Detect which cell encompasses the target text, then output its (x, y) center coordinate. 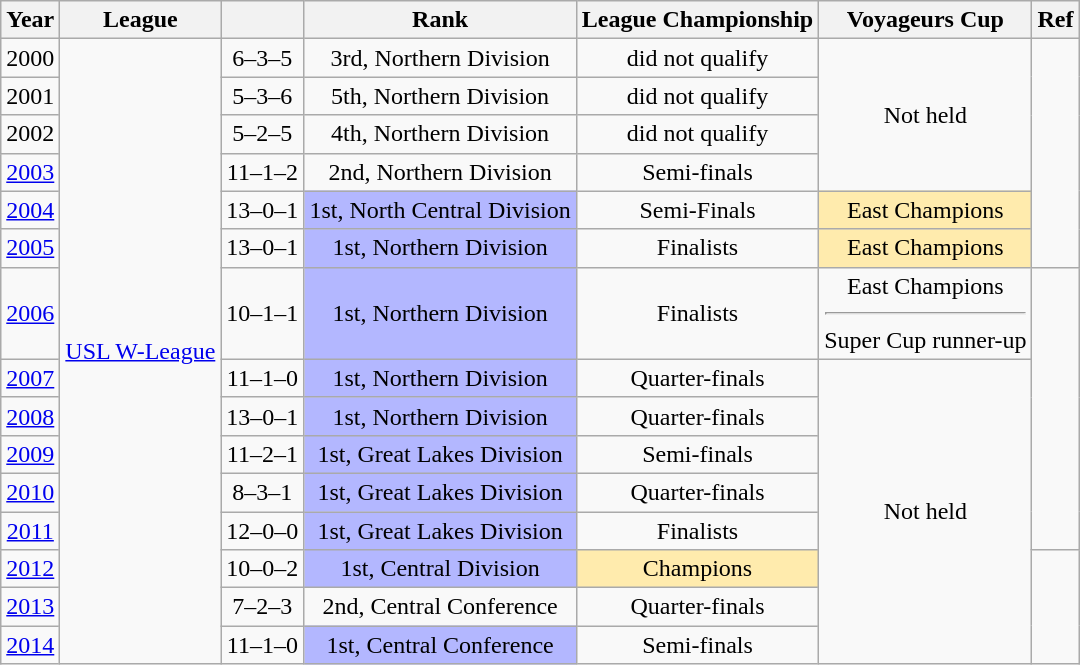
2002 (30, 134)
10–1–1 (262, 313)
Ref (1056, 20)
1st, Central Division (440, 569)
11–1–2 (262, 172)
11–2–1 (262, 454)
Year (30, 20)
2014 (30, 645)
Semi-Finals (697, 210)
2011 (30, 531)
2nd, Central Conference (440, 607)
1st, Central Conference (440, 645)
4th, Northern Division (440, 134)
2000 (30, 58)
League Championship (697, 20)
2nd, Northern Division (440, 172)
3rd, Northern Division (440, 58)
7–2–3 (262, 607)
2001 (30, 96)
2004 (30, 210)
2009 (30, 454)
1st, North Central Division (440, 210)
10–0–2 (262, 569)
League (140, 20)
5–3–6 (262, 96)
5–2–5 (262, 134)
Rank (440, 20)
East ChampionsSuper Cup runner-up (926, 313)
6–3–5 (262, 58)
8–3–1 (262, 492)
2007 (30, 378)
2006 (30, 313)
2003 (30, 172)
Champions (697, 569)
2010 (30, 492)
2013 (30, 607)
5th, Northern Division (440, 96)
Voyageurs Cup (926, 20)
2008 (30, 416)
12–0–0 (262, 531)
2005 (30, 248)
2012 (30, 569)
USL W-League (140, 352)
